Detect which cell encompasses the target text, then output its (X, Y) center coordinate. 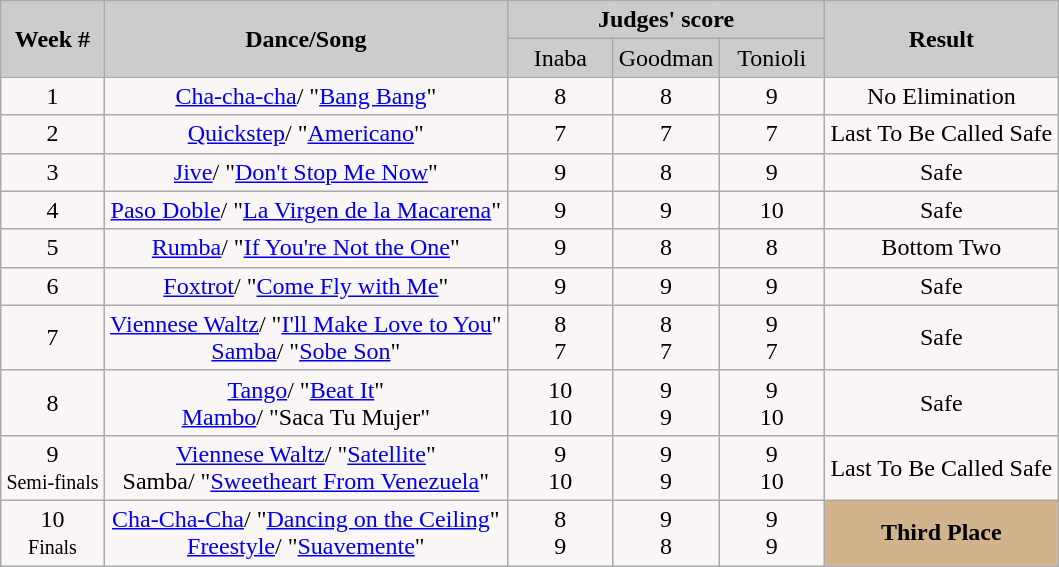
Goodman (666, 58)
89 (560, 532)
Week # (52, 39)
Bottom Two (942, 248)
3 (52, 172)
Inaba (560, 58)
Result (942, 39)
Quickstep/ "Americano" (306, 134)
Paso Doble/ "La Virgen de la Macarena" (306, 210)
9Semi-finals (52, 468)
Cha-Cha-Cha/ "Dancing on the Ceiling"Freestyle/ "Suavemente" (306, 532)
97 (772, 338)
Tango/ "Beat It"Mambo/ "Saca Tu Mujer" (306, 402)
6 (52, 286)
Judges' score (666, 20)
Foxtrot/ "Come Fly with Me" (306, 286)
10Finals (52, 532)
98 (666, 532)
Viennese Waltz/ "Satellite"Samba/ "Sweetheart From Venezuela" (306, 468)
Viennese Waltz/ "I'll Make Love to You"Samba/ "Sobe Son" (306, 338)
2 (52, 134)
1 (52, 96)
5 (52, 248)
10 (772, 210)
Jive/ "Don't Stop Me Now" (306, 172)
Third Place (942, 532)
No Elimination (942, 96)
Dance/Song (306, 39)
1010 (560, 402)
Rumba/ "If You're Not the One" (306, 248)
Cha-cha-cha/ "Bang Bang" (306, 96)
4 (52, 210)
Tonioli (772, 58)
